Extract the (x, y) coordinate from the center of the cell holding the provided text.  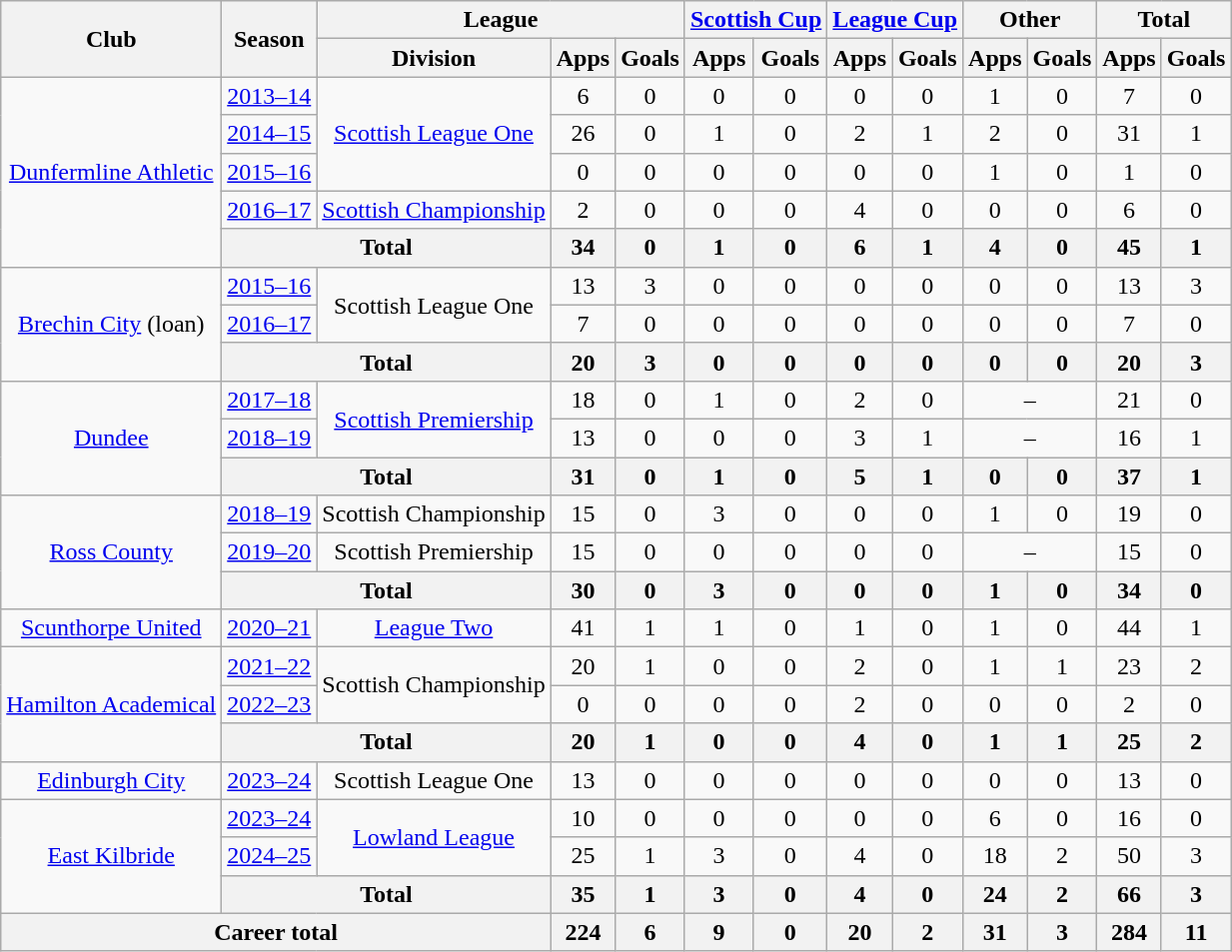
Edinburgh City (112, 780)
44 (1129, 628)
Scunthorpe United (112, 628)
50 (1129, 856)
East Kilbride (112, 856)
2021–22 (270, 666)
Other (1030, 20)
66 (1129, 894)
League Two (434, 628)
284 (1129, 932)
2014–15 (270, 134)
23 (1129, 666)
Career total (276, 932)
26 (583, 134)
45 (1129, 248)
Scottish Cup (755, 20)
2022–23 (270, 704)
Brechin City (loan) (112, 324)
2013–14 (270, 96)
10 (583, 818)
35 (583, 894)
2019–20 (270, 552)
Club (112, 39)
Ross County (112, 552)
224 (583, 932)
League Cup (895, 20)
Season (270, 39)
9 (718, 932)
24 (995, 894)
2020–21 (270, 628)
Division (434, 58)
37 (1129, 476)
41 (583, 628)
5 (859, 476)
19 (1129, 514)
League (502, 20)
21 (1129, 400)
30 (583, 590)
Lowland League (434, 837)
11 (1196, 932)
Dunfermline Athletic (112, 172)
Hamilton Academical (112, 704)
2024–25 (270, 856)
Dundee (112, 438)
2017–18 (270, 400)
